Determine the [x, y] coordinate at the center of the cell enclosing the given text.  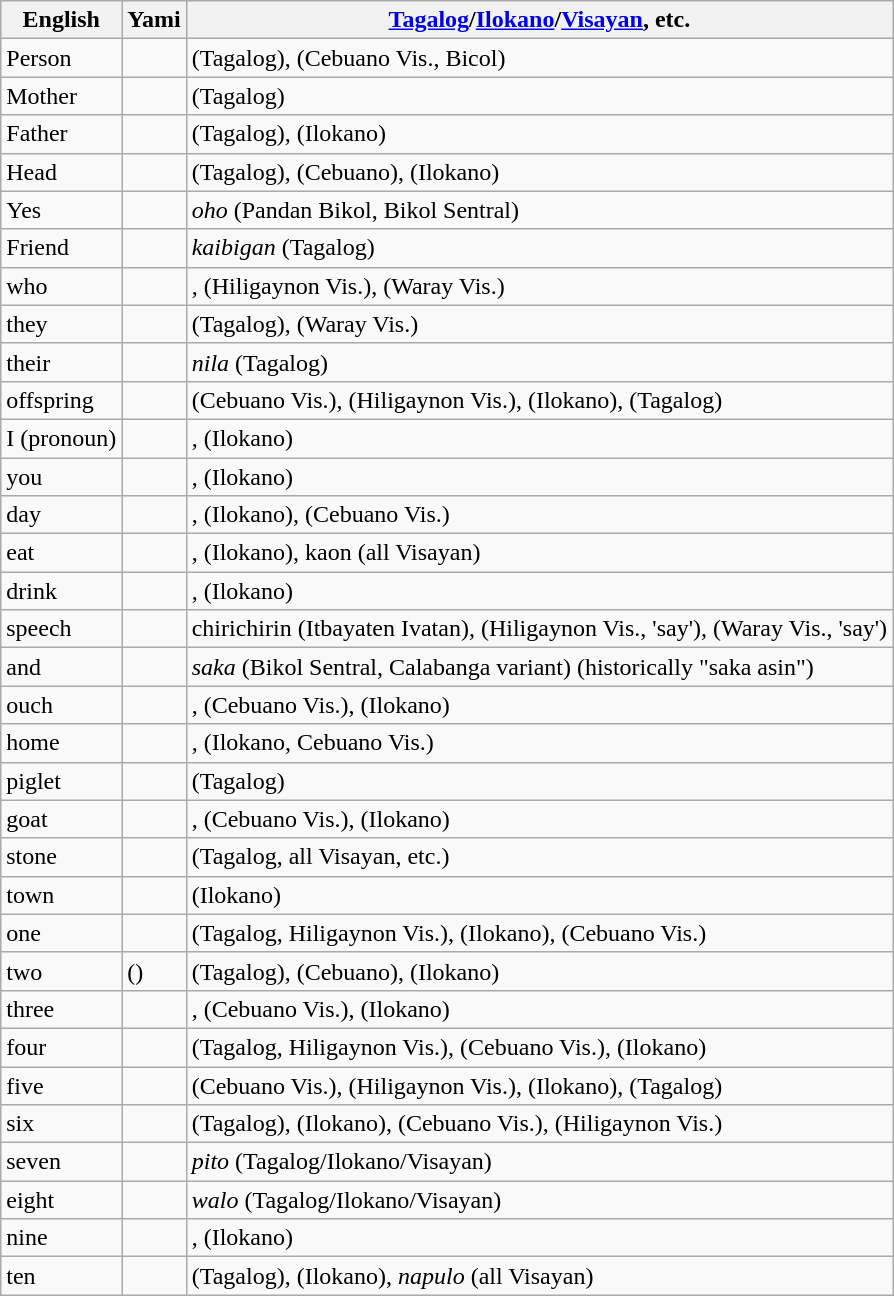
ouch [62, 705]
oho (Pandan Bikol, Bikol Sentral) [539, 210]
Head [62, 172]
, (Ilokano, Cebuano Vis.) [539, 743]
day [62, 515]
I (pronoun) [62, 438]
eight [62, 1200]
five [62, 1085]
walo (Tagalog/Ilokano/Visayan) [539, 1200]
four [62, 1047]
seven [62, 1162]
(Tagalog, Hiligaynon Vis.), (Ilokano), (Cebuano Vis.) [539, 933]
eat [62, 553]
() [154, 971]
kaibigan (Tagalog) [539, 248]
(Tagalog), (Cebuano Vis., Bicol) [539, 58]
ten [62, 1276]
two [62, 971]
(Tagalog, all Visayan, etc.) [539, 857]
, (Ilokano), (Cebuano Vis.) [539, 515]
town [62, 895]
Person [62, 58]
Mother [62, 96]
Yes [62, 210]
Father [62, 134]
saka (Bikol Sentral, Calabanga variant) (historically "saka asin") [539, 667]
, (Ilokano), kaon (all Visayan) [539, 553]
one [62, 933]
nine [62, 1238]
they [62, 324]
who [62, 286]
you [62, 477]
nila (Tagalog) [539, 362]
Tagalog/Ilokano/Visayan, etc. [539, 20]
English [62, 20]
goat [62, 819]
speech [62, 629]
stone [62, 857]
Friend [62, 248]
home [62, 743]
(Tagalog), (Ilokano), (Cebuano Vis.), (Hiligaynon Vis.) [539, 1124]
(Ilokano) [539, 895]
(Tagalog, Hiligaynon Vis.), (Cebuano Vis.), (Ilokano) [539, 1047]
pito (Tagalog/Ilokano/Visayan) [539, 1162]
and [62, 667]
offspring [62, 400]
piglet [62, 781]
, (Hiligaynon Vis.), (Waray Vis.) [539, 286]
three [62, 1009]
(Tagalog), (Ilokano), napulo (all Visayan) [539, 1276]
their [62, 362]
Yami [154, 20]
(Tagalog), (Waray Vis.) [539, 324]
chirichirin (Itbayaten Ivatan), (Hiligaynon Vis., 'say'), (Waray Vis., 'say') [539, 629]
six [62, 1124]
drink [62, 591]
(Tagalog), (Ilokano) [539, 134]
